Capture the cell that displays the provided text and extract its [x, y] central coordinate. 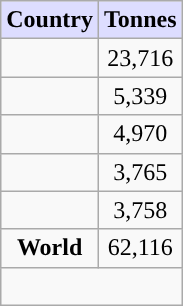
62,116 [140, 248]
Tonnes [140, 20]
5,339 [140, 96]
23,716 [140, 58]
World [50, 248]
4,970 [140, 134]
Country [50, 20]
3,758 [140, 210]
3,765 [140, 172]
